From the cell containing the given text, extract its center point as [x, y] coordinate. 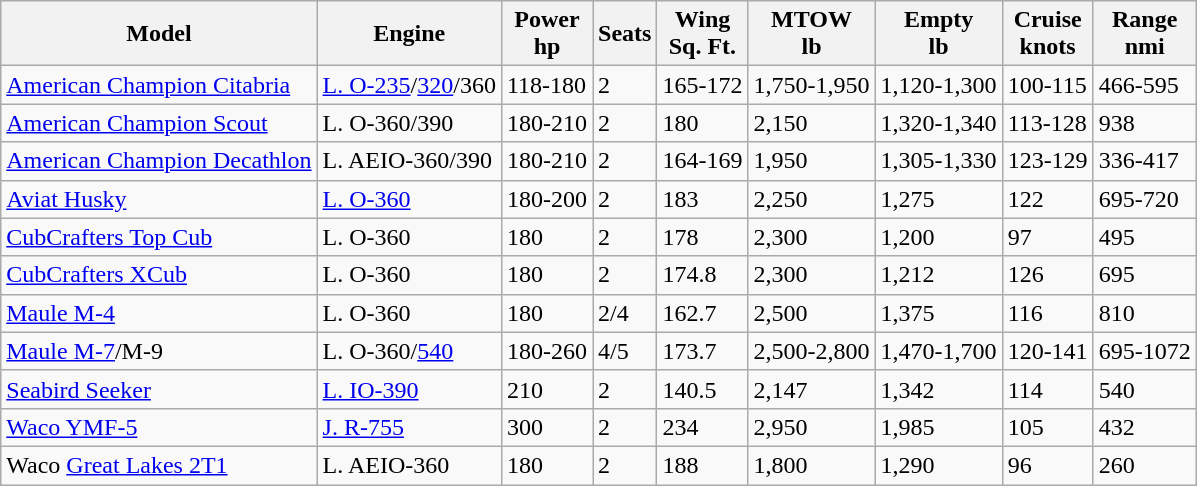
938 [1144, 123]
L. IO-390 [409, 389]
1,950 [812, 161]
173.7 [702, 351]
Cruiseknots [1048, 34]
L. O-360/540 [409, 351]
113-128 [1048, 123]
164-169 [702, 161]
540 [1144, 389]
466-595 [1144, 85]
Seabird Seeker [159, 389]
174.8 [702, 275]
695-720 [1144, 199]
183 [702, 199]
Seats [625, 34]
1,275 [938, 199]
MTOWlb [812, 34]
2,150 [812, 123]
188 [702, 465]
116 [1048, 313]
American Champion Citabria [159, 85]
1,200 [938, 237]
Powerhp [546, 34]
122 [1048, 199]
J. R-755 [409, 427]
234 [702, 427]
2,500 [812, 313]
810 [1144, 313]
L. AEIO-360 [409, 465]
1,375 [938, 313]
1,800 [812, 465]
260 [1144, 465]
Aviat Husky [159, 199]
100-115 [1048, 85]
336-417 [1144, 161]
2,950 [812, 427]
1,212 [938, 275]
432 [1144, 427]
Emptylb [938, 34]
Waco Great Lakes 2T1 [159, 465]
CubCrafters XCub [159, 275]
165-172 [702, 85]
300 [546, 427]
L. AEIO-360/390 [409, 161]
105 [1048, 427]
210 [546, 389]
2,250 [812, 199]
1,342 [938, 389]
120-141 [1048, 351]
495 [1144, 237]
Waco YMF-5 [159, 427]
Maule M-7/M-9 [159, 351]
American Champion Decathlon [159, 161]
695 [1144, 275]
162.7 [702, 313]
1,470-1,700 [938, 351]
Engine [409, 34]
1,320-1,340 [938, 123]
140.5 [702, 389]
L. O-360/390 [409, 123]
WingSq. Ft. [702, 34]
1,985 [938, 427]
2/4 [625, 313]
L. O-235/320/360 [409, 85]
96 [1048, 465]
Rangenmi [1144, 34]
178 [702, 237]
97 [1048, 237]
118-180 [546, 85]
1,290 [938, 465]
123-129 [1048, 161]
2,147 [812, 389]
114 [1048, 389]
180-260 [546, 351]
Maule M-4 [159, 313]
1,120-1,300 [938, 85]
1,305-1,330 [938, 161]
CubCrafters Top Cub [159, 237]
4/5 [625, 351]
Model [159, 34]
695-1072 [1144, 351]
American Champion Scout [159, 123]
2,500-2,800 [812, 351]
1,750-1,950 [812, 85]
180-200 [546, 199]
126 [1048, 275]
